Extract the [X, Y] coordinate from the center of the cell holding the provided text.  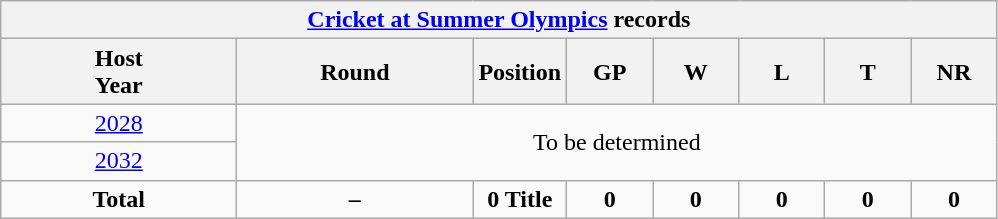
GP [610, 72]
L [782, 72]
T [868, 72]
2032 [119, 161]
HostYear [119, 72]
– [355, 199]
To be determined [617, 142]
W [696, 72]
0 Title [520, 199]
NR [954, 72]
Position [520, 72]
Cricket at Summer Olympics records [499, 20]
Total [119, 199]
Round [355, 72]
2028 [119, 123]
